Scan for the cell matching the given text and deliver its (X, Y) coordinate at center. 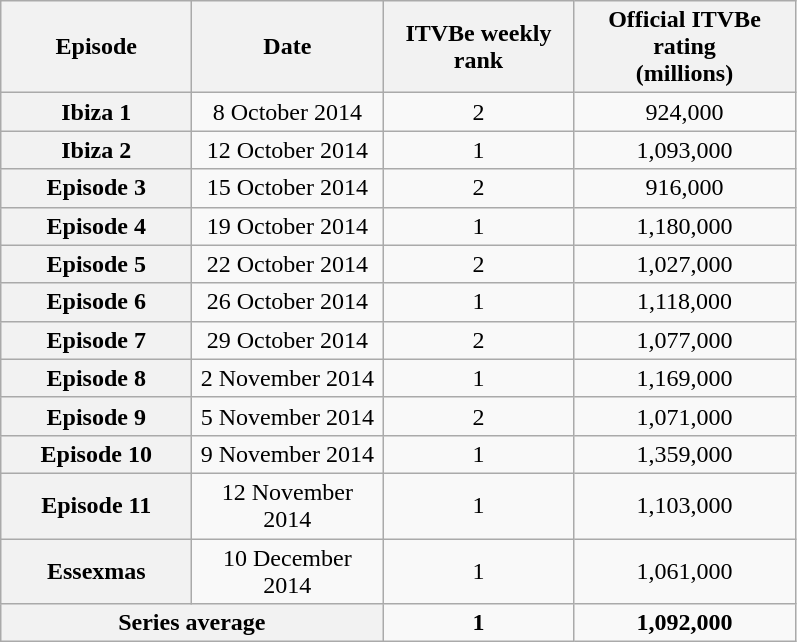
8 October 2014 (288, 112)
1,071,000 (684, 416)
1,027,000 (684, 264)
1,092,000 (684, 623)
Essexmas (96, 570)
1,093,000 (684, 150)
Episode 8 (96, 378)
1,077,000 (684, 340)
Date (288, 47)
Episode 10 (96, 454)
5 November 2014 (288, 416)
Episode 9 (96, 416)
Episode 4 (96, 226)
Episode 5 (96, 264)
15 October 2014 (288, 188)
Series average (192, 623)
12 October 2014 (288, 150)
Official ITVBe rating(millions) (684, 47)
Episode 6 (96, 302)
26 October 2014 (288, 302)
9 November 2014 (288, 454)
2 November 2014 (288, 378)
Episode 11 (96, 506)
Ibiza 2 (96, 150)
1,118,000 (684, 302)
1,103,000 (684, 506)
924,000 (684, 112)
29 October 2014 (288, 340)
10 December 2014 (288, 570)
12 November 2014 (288, 506)
22 October 2014 (288, 264)
916,000 (684, 188)
Ibiza 1 (96, 112)
1,061,000 (684, 570)
19 October 2014 (288, 226)
1,359,000 (684, 454)
ITVBe weekly rank (478, 47)
1,180,000 (684, 226)
Episode 7 (96, 340)
1,169,000 (684, 378)
Episode (96, 47)
Episode 3 (96, 188)
